Return [x, y] of the center of cell containing provided text 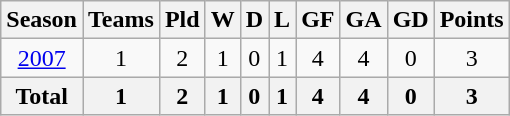
D [254, 20]
W [222, 20]
GF [318, 20]
Total [42, 96]
GD [410, 20]
L [282, 20]
GA [364, 20]
Points [472, 20]
Teams [120, 20]
2007 [42, 58]
Pld [182, 20]
Season [42, 20]
